Capture the cell that displays the provided text and extract its (X, Y) central coordinate. 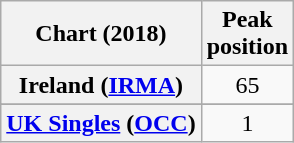
Peakposition (247, 34)
UK Singles (OCC) (101, 123)
1 (247, 123)
Ireland (IRMA) (101, 85)
65 (247, 85)
Chart (2018) (101, 34)
